Find where the given text appears and provide that cell's center as (X, Y) coordinate. 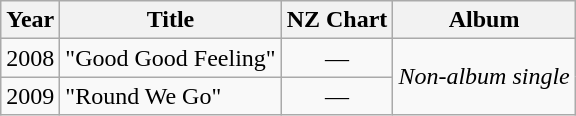
"Good Good Feeling" (170, 58)
2009 (30, 96)
Year (30, 20)
Title (170, 20)
NZ Chart (337, 20)
Non-album single (484, 77)
"Round We Go" (170, 96)
2008 (30, 58)
Album (484, 20)
